Identify which cell holds the provided text, then report its [x, y] central coordinate. 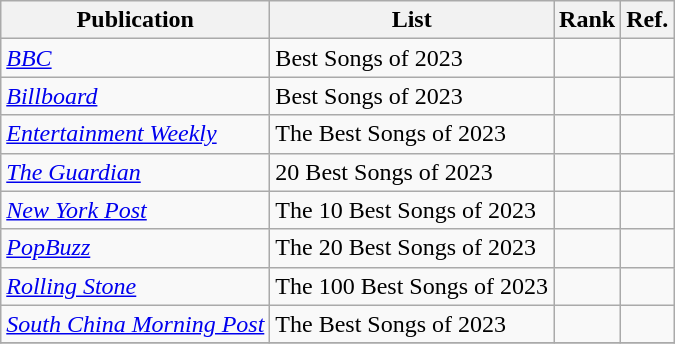
The 100 Best Songs of 2023 [412, 286]
The Guardian [136, 172]
Rank [588, 20]
Entertainment Weekly [136, 134]
The 10 Best Songs of 2023 [412, 210]
The 20 Best Songs of 2023 [412, 248]
Rolling Stone [136, 286]
Publication [136, 20]
New York Post [136, 210]
List [412, 20]
Ref. [648, 20]
BBC [136, 58]
PopBuzz [136, 248]
20 Best Songs of 2023 [412, 172]
Billboard [136, 96]
South China Morning Post [136, 324]
